Find where the given text appears and provide that cell's center as [X, Y] coordinate. 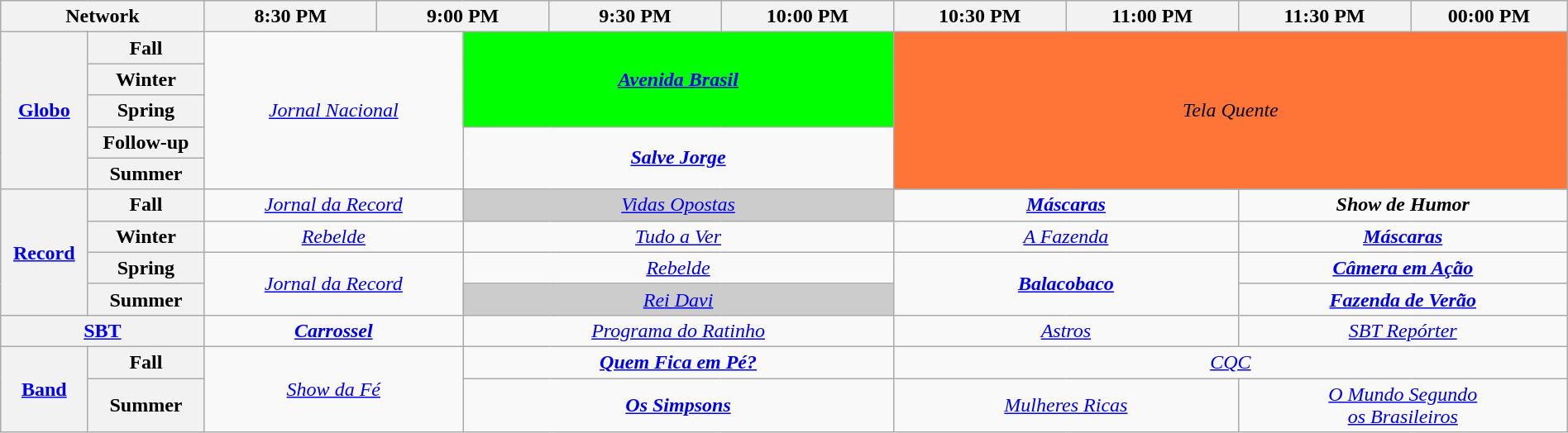
9:30 PM [635, 17]
Network [103, 17]
SBT Repórter [1403, 331]
00:00 PM [1489, 17]
Mulheres Ricas [1067, 405]
Avenida Brasil [678, 79]
Câmera em Ação [1403, 268]
11:30 PM [1324, 17]
Show de Humor [1403, 205]
Balacobaco [1067, 283]
Band [45, 388]
Record [45, 252]
Tela Quente [1231, 111]
Fazenda de Verão [1403, 299]
Carrossel [334, 331]
Quem Fica em Pé? [678, 362]
Rei Davi [678, 299]
Globo [45, 111]
8:30 PM [290, 17]
Follow-up [146, 142]
O Mundo Segundoos Brasileiros [1403, 405]
Jornal Nacional [334, 111]
Os Simpsons [678, 405]
A Fazenda [1067, 236]
CQC [1231, 362]
Tudo a Ver [678, 236]
SBT [103, 331]
Programa do Ratinho [678, 331]
9:00 PM [462, 17]
Astros [1067, 331]
Show da Fé [334, 388]
Salve Jorge [678, 158]
Vidas Opostas [678, 205]
11:00 PM [1152, 17]
10:00 PM [807, 17]
10:30 PM [980, 17]
